Return the [x, y] coordinate for the center point of the cell that contains the specified text.  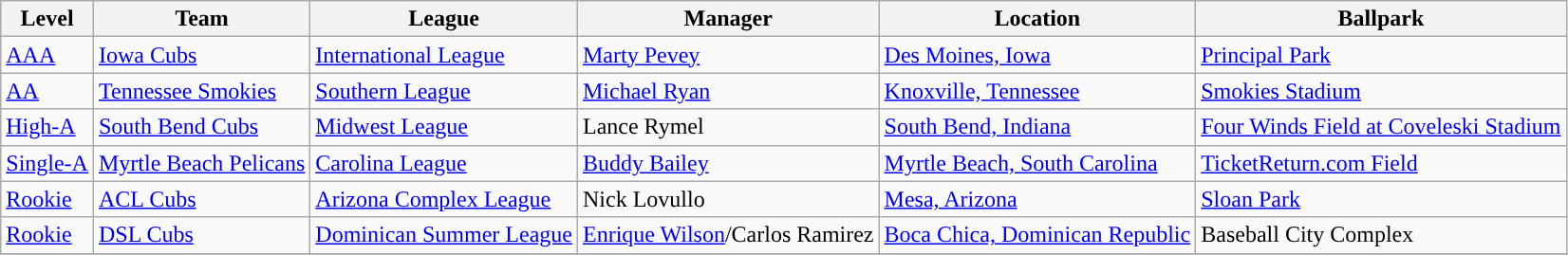
Michael Ryan [728, 91]
Ballpark [1381, 19]
Knoxville, Tennessee [1037, 91]
Enrique Wilson/Carlos Ramirez [728, 235]
Arizona Complex League [444, 199]
High-A [47, 127]
Myrtle Beach, South Carolina [1037, 163]
Nick Lovullo [728, 199]
Dominican Summer League [444, 235]
Level [47, 19]
Tennessee Smokies [201, 91]
Lance Rymel [728, 127]
Buddy Bailey [728, 163]
Des Moines, Iowa [1037, 55]
Midwest League [444, 127]
Location [1037, 19]
Baseball City Complex [1381, 235]
Single-A [47, 163]
Manager [728, 19]
AAA [47, 55]
TicketReturn.com Field [1381, 163]
Four Winds Field at Coveleski Stadium [1381, 127]
Boca Chica, Dominican Republic [1037, 235]
Smokies Stadium [1381, 91]
DSL Cubs [201, 235]
Team [201, 19]
ACL Cubs [201, 199]
Mesa, Arizona [1037, 199]
Carolina League [444, 163]
League [444, 19]
Marty Pevey [728, 55]
Sloan Park [1381, 199]
Iowa Cubs [201, 55]
International League [444, 55]
Southern League [444, 91]
Principal Park [1381, 55]
Myrtle Beach Pelicans [201, 163]
AA [47, 91]
South Bend Cubs [201, 127]
South Bend, Indiana [1037, 127]
